Find where the given text appears and provide that cell's center as [x, y] coordinate. 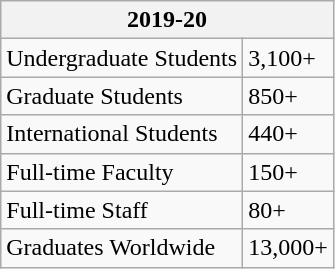
440+ [288, 134]
Full-time Staff [122, 210]
150+ [288, 172]
Graduates Worldwide [122, 248]
2019-20 [168, 20]
Full-time Faculty [122, 172]
3,100+ [288, 58]
80+ [288, 210]
Graduate Students [122, 96]
850+ [288, 96]
Undergraduate Students [122, 58]
International Students [122, 134]
13,000+ [288, 248]
